Pinpoint the cell where the given text exists, returning its (X, Y) midpoint coordinate. 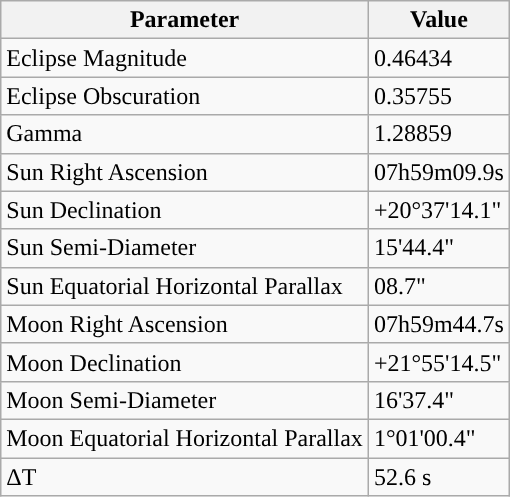
1°01'00.4" (438, 438)
Sun Equatorial Horizontal Parallax (185, 286)
Eclipse Obscuration (185, 96)
08.7" (438, 286)
0.46434 (438, 58)
Eclipse Magnitude (185, 58)
52.6 s (438, 477)
16'37.4" (438, 400)
Moon Semi-Diameter (185, 400)
1.28859 (438, 134)
Parameter (185, 20)
ΔT (185, 477)
Gamma (185, 134)
Value (438, 20)
Sun Right Ascension (185, 172)
+21°55'14.5" (438, 362)
0.35755 (438, 96)
07h59m44.7s (438, 324)
+20°37'14.1" (438, 210)
Sun Semi-Diameter (185, 248)
Moon Equatorial Horizontal Parallax (185, 438)
Moon Right Ascension (185, 324)
15'44.4" (438, 248)
Moon Declination (185, 362)
07h59m09.9s (438, 172)
Sun Declination (185, 210)
